Detect which cell encompasses the target text, then output its [x, y] center coordinate. 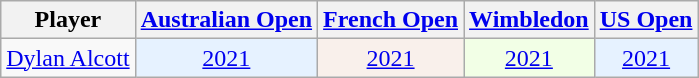
French Open [391, 20]
Dylan Alcott [68, 58]
Wimbledon [530, 20]
Australian Open [226, 20]
Player [68, 20]
US Open [646, 20]
